Return (x, y) of the center of cell containing provided text 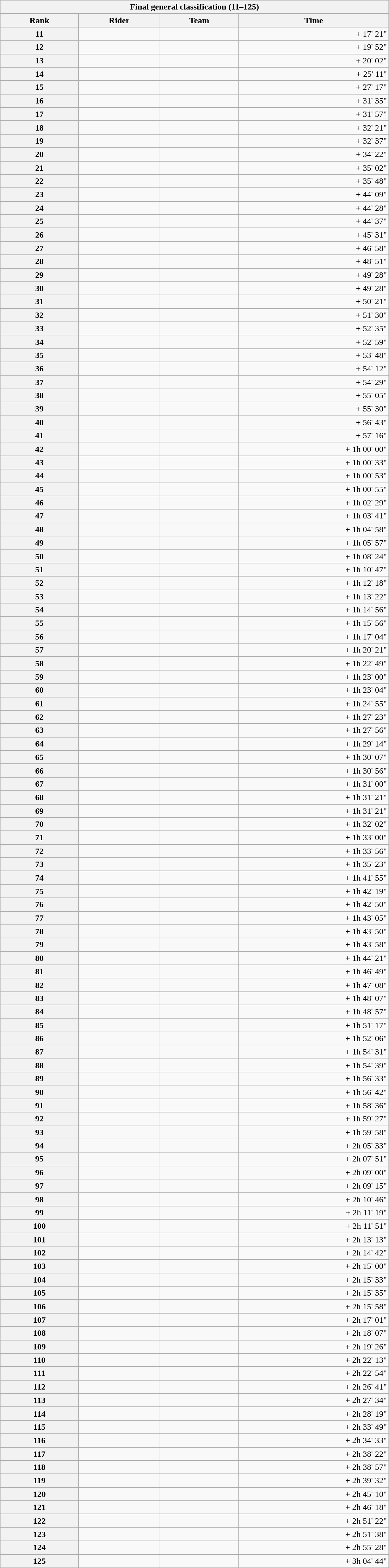
61 (39, 704)
114 (39, 1413)
+ 46' 58" (314, 248)
124 (39, 1548)
+ 54' 29" (314, 382)
+ 1h 02' 29" (314, 503)
63 (39, 730)
+ 54' 12" (314, 369)
+ 1h 22' 49" (314, 663)
69 (39, 811)
71 (39, 838)
83 (39, 998)
+ 52' 35" (314, 328)
90 (39, 1092)
107 (39, 1320)
+ 1h 13' 22" (314, 597)
+ 55' 30" (314, 409)
+ 1h 52' 06" (314, 1039)
25 (39, 221)
+ 1h 44' 21" (314, 958)
37 (39, 382)
+ 2h 15' 33" (314, 1280)
+ 32' 37" (314, 141)
50 (39, 556)
18 (39, 127)
58 (39, 663)
49 (39, 543)
+ 1h 54' 31" (314, 1052)
14 (39, 74)
35 (39, 355)
+ 34' 22" (314, 154)
84 (39, 1012)
65 (39, 757)
+ 2h 11' 19" (314, 1213)
+ 45' 31" (314, 235)
59 (39, 677)
+ 2h 14' 42" (314, 1253)
+ 1h 03' 41" (314, 516)
66 (39, 770)
+ 57' 16" (314, 436)
33 (39, 328)
Team (199, 20)
+ 1h 08' 24" (314, 556)
17 (39, 114)
+ 1h 46' 49" (314, 971)
26 (39, 235)
Rank (39, 20)
+ 1h 23' 04" (314, 690)
+ 35' 02" (314, 168)
52 (39, 583)
+ 1h 24' 55" (314, 704)
+ 1h 05' 57" (314, 543)
Rider (119, 20)
27 (39, 248)
+ 1h 00' 00" (314, 449)
104 (39, 1280)
+ 27' 17" (314, 87)
125 (39, 1561)
+ 1h 48' 07" (314, 998)
22 (39, 181)
74 (39, 878)
41 (39, 436)
31 (39, 302)
93 (39, 1132)
+ 2h 46' 18" (314, 1507)
+ 2h 05' 33" (314, 1146)
+ 2h 26' 41" (314, 1387)
+ 2h 10' 46" (314, 1199)
72 (39, 851)
+ 44' 28" (314, 208)
+ 1h 14' 56" (314, 610)
+ 2h 07' 51" (314, 1159)
+ 19' 52" (314, 47)
+ 2h 22' 13" (314, 1360)
+ 1h 23' 00" (314, 677)
96 (39, 1172)
81 (39, 971)
80 (39, 958)
+ 1h 42' 50" (314, 905)
+ 1h 00' 55" (314, 489)
119 (39, 1481)
88 (39, 1065)
+ 2h 22' 54" (314, 1373)
76 (39, 905)
47 (39, 516)
92 (39, 1119)
70 (39, 824)
106 (39, 1306)
+ 1h 04' 58" (314, 529)
68 (39, 797)
110 (39, 1360)
+ 2h 09' 00" (314, 1172)
122 (39, 1521)
57 (39, 650)
Time (314, 20)
94 (39, 1146)
20 (39, 154)
+ 2h 19' 26" (314, 1347)
+ 1h 12' 18" (314, 583)
+ 1h 47' 08" (314, 985)
+ 1h 27' 23" (314, 717)
36 (39, 369)
+ 31' 35" (314, 101)
+ 1h 48' 57" (314, 1012)
82 (39, 985)
+ 1h 59' 27" (314, 1119)
120 (39, 1494)
118 (39, 1467)
+ 2h 38' 22" (314, 1454)
Final general classification (11–125) (194, 7)
53 (39, 597)
115 (39, 1427)
+ 1h 20' 21" (314, 650)
+ 2h 27' 34" (314, 1400)
+ 1h 51' 17" (314, 1025)
48 (39, 529)
+ 56' 43" (314, 422)
44 (39, 476)
+ 1h 32' 02" (314, 824)
38 (39, 396)
+ 32' 21" (314, 127)
+ 1h 54' 39" (314, 1065)
+ 17' 21" (314, 34)
29 (39, 275)
+ 2h 55' 28" (314, 1548)
+ 2h 09' 15" (314, 1186)
+ 2h 15' 35" (314, 1293)
+ 1h 43' 50" (314, 931)
+ 52' 59" (314, 342)
100 (39, 1226)
+ 1h 43' 58" (314, 945)
32 (39, 315)
24 (39, 208)
99 (39, 1213)
+ 1h 15' 56" (314, 623)
+ 1h 30' 07" (314, 757)
+ 1h 35' 23" (314, 864)
39 (39, 409)
+ 1h 29' 14" (314, 744)
+ 1h 00' 53" (314, 476)
11 (39, 34)
21 (39, 168)
117 (39, 1454)
108 (39, 1333)
+ 2h 13' 13" (314, 1239)
+ 3h 04' 44" (314, 1561)
+ 2h 45' 10" (314, 1494)
23 (39, 195)
+ 1h 41' 55" (314, 878)
67 (39, 784)
43 (39, 462)
102 (39, 1253)
+ 20' 02" (314, 61)
12 (39, 47)
62 (39, 717)
+ 1h 43' 05" (314, 918)
116 (39, 1440)
+ 2h 34' 33" (314, 1440)
+ 1h 58' 36" (314, 1106)
45 (39, 489)
+ 2h 15' 00" (314, 1266)
113 (39, 1400)
95 (39, 1159)
+ 51' 30" (314, 315)
86 (39, 1039)
77 (39, 918)
+ 1h 27' 56" (314, 730)
+ 1h 59' 58" (314, 1132)
+ 1h 33' 00" (314, 838)
+ 1h 33' 56" (314, 851)
+ 1h 10' 47" (314, 569)
85 (39, 1025)
+ 2h 28' 19" (314, 1413)
+ 53' 48" (314, 355)
+ 1h 31' 00" (314, 784)
30 (39, 288)
+ 1h 56' 42" (314, 1092)
101 (39, 1239)
103 (39, 1266)
+ 2h 51' 38" (314, 1534)
+ 1h 30' 56" (314, 770)
16 (39, 101)
+ 25' 11" (314, 74)
111 (39, 1373)
55 (39, 623)
19 (39, 141)
+ 1h 56' 33" (314, 1079)
+ 2h 39' 32" (314, 1481)
89 (39, 1079)
28 (39, 262)
64 (39, 744)
+ 48' 51" (314, 262)
56 (39, 637)
+ 2h 11' 51" (314, 1226)
+ 55' 05" (314, 396)
+ 1h 17' 04" (314, 637)
34 (39, 342)
75 (39, 891)
+ 44' 37" (314, 221)
+ 44' 09" (314, 195)
+ 1h 00' 33" (314, 462)
109 (39, 1347)
15 (39, 87)
+ 2h 15' 58" (314, 1306)
+ 2h 38' 57" (314, 1467)
105 (39, 1293)
97 (39, 1186)
73 (39, 864)
+ 1h 42' 19" (314, 891)
+ 2h 51' 22" (314, 1521)
+ 35' 48" (314, 181)
+ 2h 17' 01" (314, 1320)
13 (39, 61)
+ 50' 21" (314, 302)
51 (39, 569)
46 (39, 503)
121 (39, 1507)
123 (39, 1534)
40 (39, 422)
+ 2h 33' 49" (314, 1427)
60 (39, 690)
54 (39, 610)
42 (39, 449)
112 (39, 1387)
87 (39, 1052)
+ 2h 18' 07" (314, 1333)
98 (39, 1199)
79 (39, 945)
+ 31' 57" (314, 114)
78 (39, 931)
91 (39, 1106)
